Determine the (X, Y) coordinate at the center of the cell enclosing the given text.  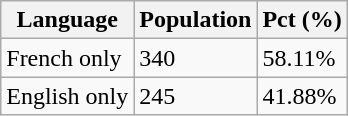
245 (196, 96)
Pct (%) (302, 20)
Population (196, 20)
340 (196, 58)
French only (68, 58)
Language (68, 20)
58.11% (302, 58)
41.88% (302, 96)
English only (68, 96)
